Capture the cell that displays the provided text and extract its [X, Y] central coordinate. 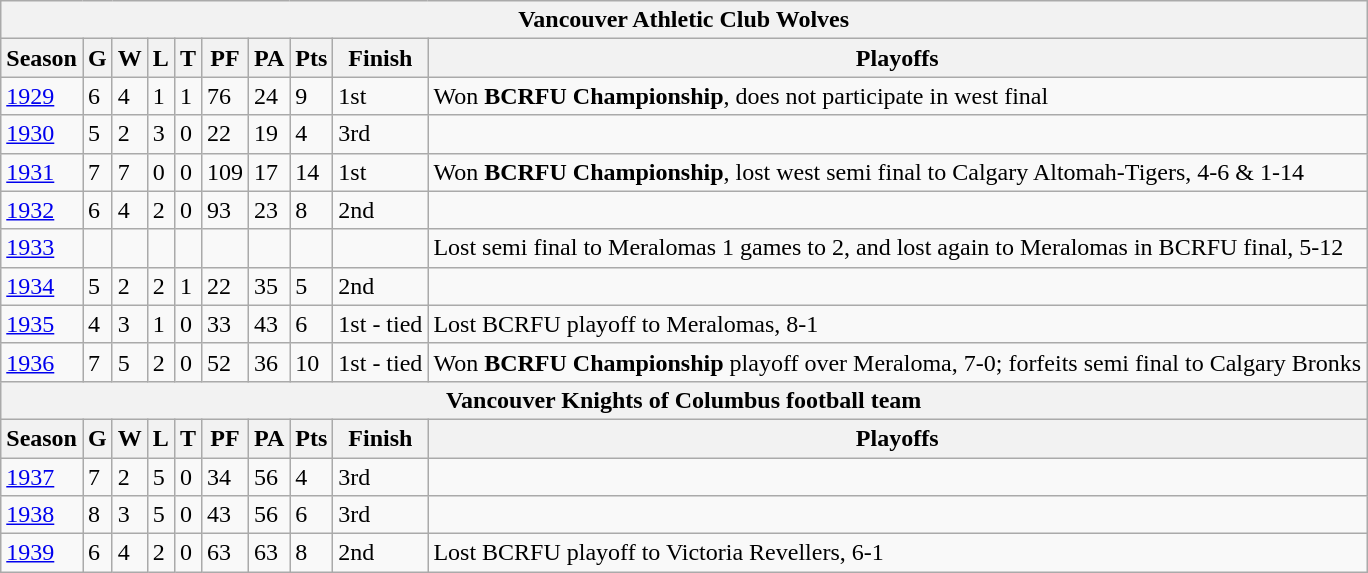
23 [270, 210]
76 [224, 96]
36 [270, 362]
1938 [42, 515]
93 [224, 210]
10 [312, 362]
1930 [42, 134]
17 [270, 172]
Won BCRFU Championship, lost west semi final to Calgary Altomah-Tigers, 4-6 & 1-14 [898, 172]
9 [312, 96]
Vancouver Knights of Columbus football team [684, 400]
1933 [42, 248]
1939 [42, 553]
19 [270, 134]
1935 [42, 324]
1936 [42, 362]
34 [224, 477]
Won BCRFU Championship playoff over Meraloma, 7-0; forfeits semi final to Calgary Bronks [898, 362]
24 [270, 96]
Lost BCRFU playoff to Meralomas, 8-1 [898, 324]
33 [224, 324]
1937 [42, 477]
Won BCRFU Championship, does not participate in west final [898, 96]
Lost semi final to Meralomas 1 games to 2, and lost again to Meralomas in BCRFU final, 5-12 [898, 248]
1929 [42, 96]
1932 [42, 210]
Lost BCRFU playoff to Victoria Revellers, 6-1 [898, 553]
1934 [42, 286]
35 [270, 286]
14 [312, 172]
109 [224, 172]
1931 [42, 172]
52 [224, 362]
Vancouver Athletic Club Wolves [684, 20]
